Identify which cell holds the provided text, then report its (x, y) central coordinate. 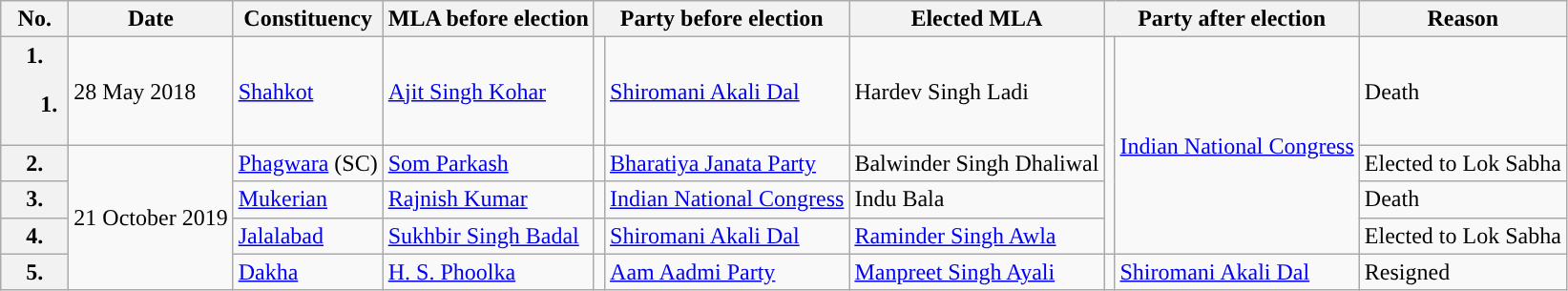
Ajit Singh Kohar (489, 92)
Reason (1462, 19)
Aam Aadmi Party (727, 272)
Jalalabad (307, 236)
No. (34, 19)
Indu Bala (977, 199)
5. (34, 272)
Balwinder Singh Dhaliwal (977, 163)
Phagwara (SC) (307, 163)
Party after election (1231, 19)
28 May 2018 (151, 92)
Mukerian (307, 199)
1. (34, 92)
Dakha (307, 272)
MLA before election (489, 19)
Constituency (307, 19)
Resigned (1462, 272)
Manpreet Singh Ayali (977, 272)
Date (151, 19)
21 October 2019 (151, 218)
H. S. Phoolka (489, 272)
Rajnish Kumar (489, 199)
Raminder Singh Awla (977, 236)
3. (34, 199)
Sukhbir Singh Badal (489, 236)
Shahkot (307, 92)
Hardev Singh Ladi (977, 92)
Elected MLA (977, 19)
Bharatiya Janata Party (727, 163)
Som Parkash (489, 163)
4. (34, 236)
Party before election (721, 19)
2. (34, 163)
